Search for the cell housing the specified text and yield its (X, Y) center coordinate. 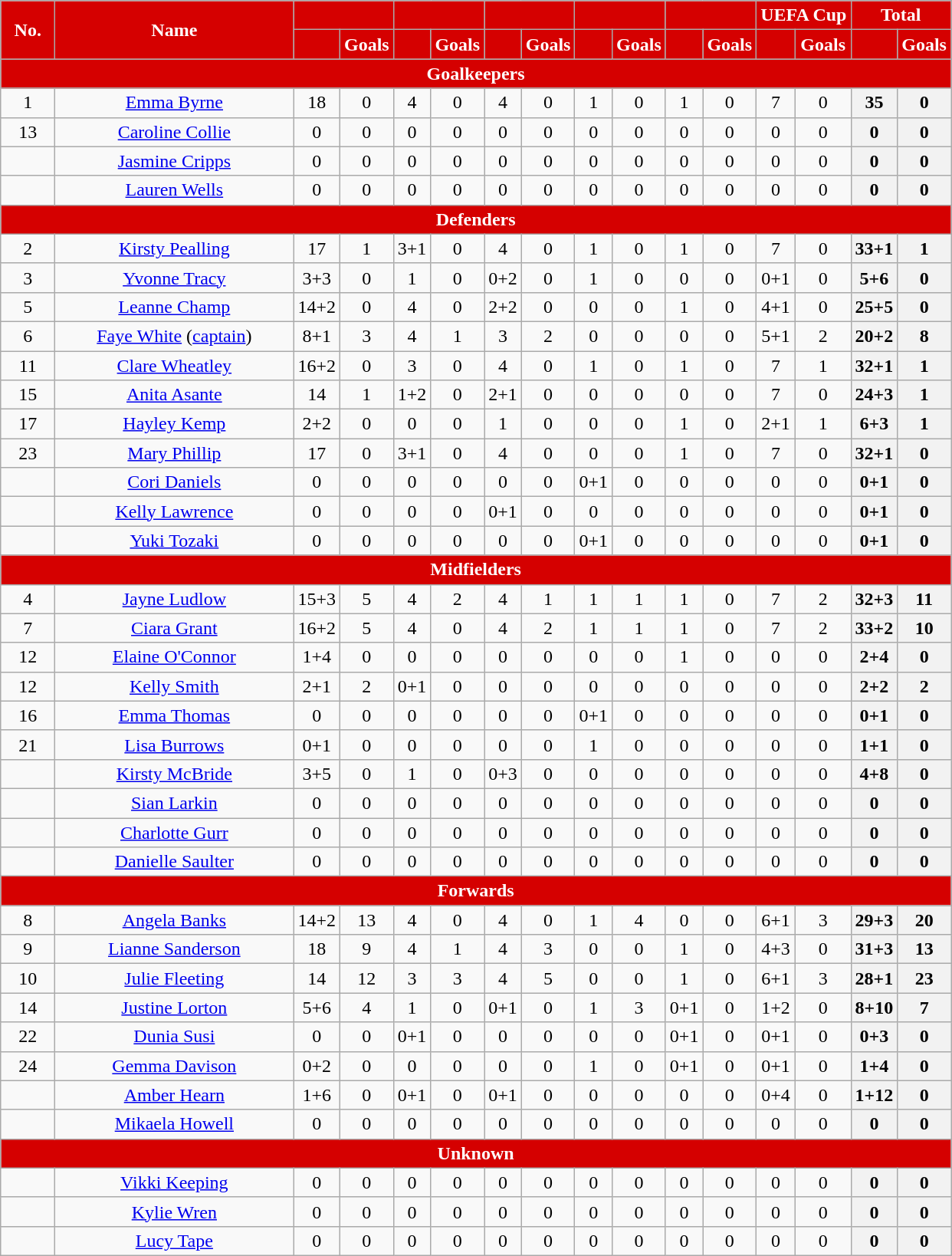
Name (175, 30)
8+1 (317, 336)
15 (28, 395)
3+3 (317, 278)
15+3 (317, 599)
6 (28, 336)
Emma Thomas (175, 715)
No. (28, 30)
Caroline Collie (175, 132)
35 (874, 103)
Yvonne Tracy (175, 278)
Defenders (476, 219)
Sian Larkin (175, 803)
33+1 (874, 248)
Kylie Wren (175, 1212)
Goalkeepers (476, 74)
Cori Daniels (175, 482)
Leanne Champ (175, 307)
UEFA Cup (803, 15)
Charlotte Gurr (175, 832)
Faye White (captain) (175, 336)
Kelly Lawrence (175, 511)
Vikki Keeping (175, 1182)
Dunia Susi (175, 1037)
Anita Asante (175, 395)
Total (901, 15)
5+1 (776, 336)
Forwards (476, 891)
Gemma Davison (175, 1066)
32+3 (874, 599)
Lauren Wells (175, 190)
4+3 (776, 949)
Jayne Ludlow (175, 599)
3+5 (317, 774)
24 (28, 1066)
31+3 (874, 949)
1+6 (317, 1095)
29+3 (874, 920)
Emma Byrne (175, 103)
1+12 (874, 1095)
Mary Phillip (175, 453)
Clare Wheatley (175, 366)
Mikaela Howell (175, 1124)
Jasmine Cripps (175, 161)
1+1 (874, 745)
Lisa Burrows (175, 745)
4+8 (874, 774)
4+1 (776, 307)
Yuki Tozaki (175, 541)
22 (28, 1037)
Danielle Saulter (175, 862)
33+2 (874, 628)
Justine Lorton (175, 1008)
Lucy Tape (175, 1241)
Angela Banks (175, 920)
8+10 (874, 1008)
28+1 (874, 978)
Lianne Sanderson (175, 949)
6+3 (874, 424)
Elaine O'Connor (175, 657)
Hayley Kemp (175, 424)
Unknown (476, 1153)
20 (924, 920)
0+4 (776, 1095)
Kirsty McBride (175, 774)
Kelly Smith (175, 686)
21 (28, 745)
24+3 (874, 395)
Midfielders (476, 570)
20+2 (874, 336)
2+4 (874, 657)
Amber Hearn (175, 1095)
16 (28, 715)
Ciara Grant (175, 628)
25+5 (874, 307)
Julie Fleeting (175, 978)
Kirsty Pealling (175, 248)
